Extract the (x, y) coordinate from the center of the cell holding the provided text.  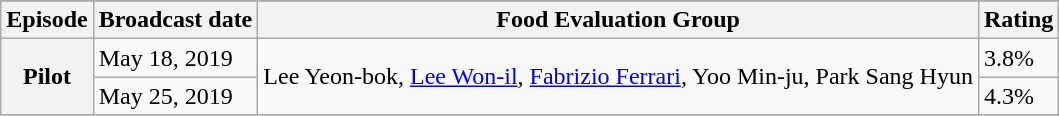
May 18, 2019 (176, 58)
4.3% (1018, 96)
Lee Yeon-bok, Lee Won-il, Fabrizio Ferrari, Yoo Min-ju, Park Sang Hyun (618, 77)
Episode (47, 20)
Food Evaluation Group (618, 20)
May 25, 2019 (176, 96)
Broadcast date (176, 20)
3.8% (1018, 58)
Pilot (47, 77)
Rating (1018, 20)
